Extract the [X, Y] coordinate from the center of the cell holding the provided text.  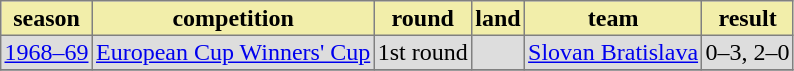
round [423, 18]
land [498, 18]
1st round [423, 52]
1968–69 [47, 52]
season [47, 18]
0–3, 2–0 [748, 52]
team [612, 18]
competition [233, 18]
result [748, 18]
European Cup Winners' Cup [233, 52]
Slovan Bratislava [612, 52]
